Extract the [X, Y] coordinate from the center of the cell holding the provided text.  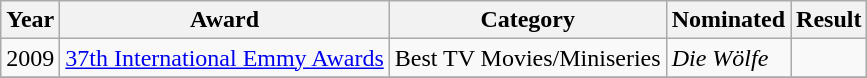
Die Wölfe [728, 58]
2009 [30, 58]
37th International Emmy Awards [224, 58]
Category [528, 20]
Award [224, 20]
Result [829, 20]
Best TV Movies/Miniseries [528, 58]
Nominated [728, 20]
Year [30, 20]
